Pinpoint the cell where the given text exists, returning its [X, Y] midpoint coordinate. 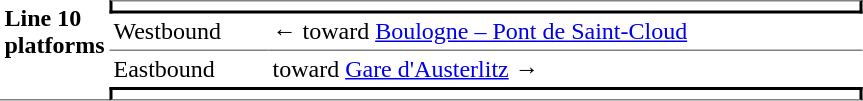
← toward Boulogne – Pont de Saint-Cloud [565, 33]
Line 10 platforms [54, 50]
Westbound [188, 33]
toward Gare d'Austerlitz → [565, 69]
Eastbound [188, 69]
